For the text-containing cell, return its midpoint in [X, Y] coordinate format. 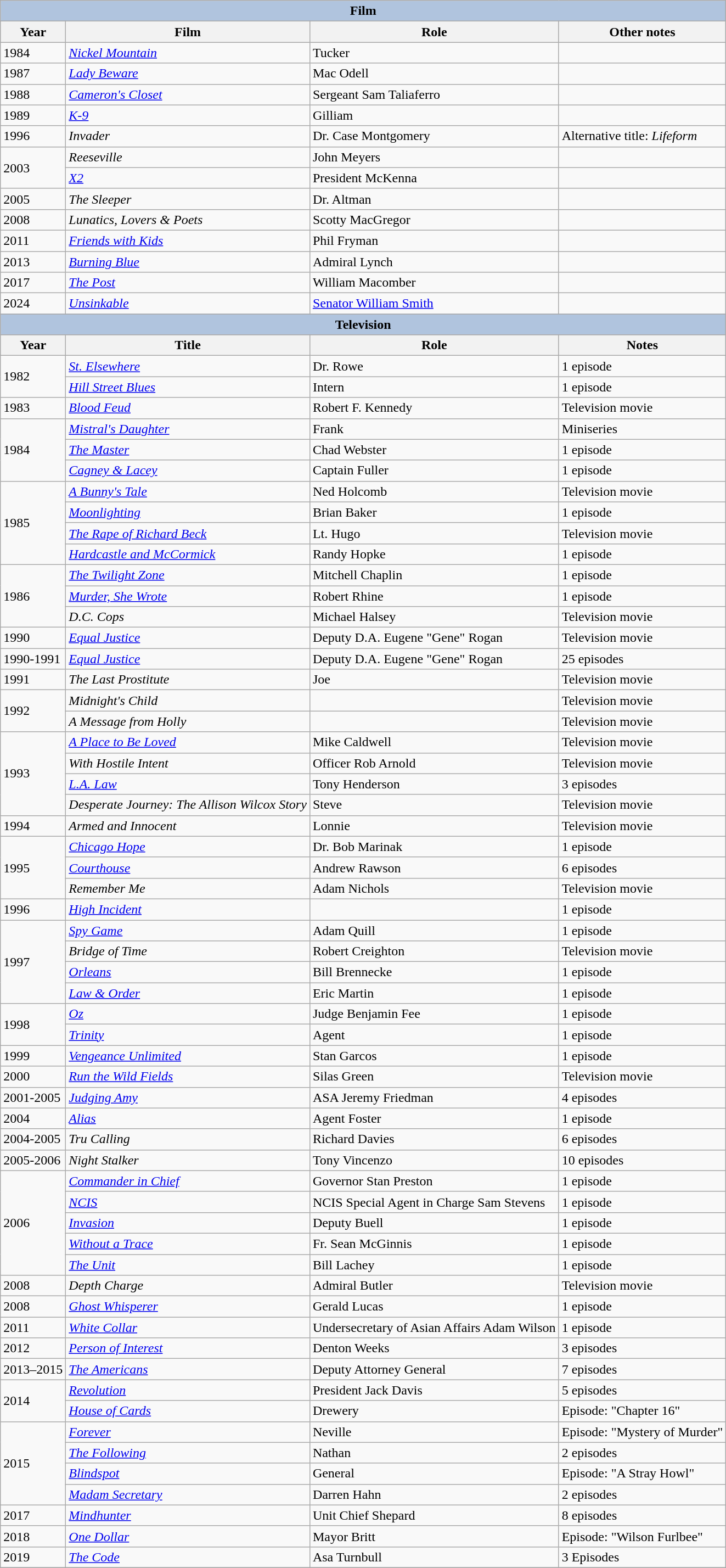
Fr. Sean McGinnis [434, 1244]
President McKenna [434, 178]
Murder, She Wrote [188, 596]
Asa Turnbull [434, 1557]
Courthouse [188, 867]
Commander in Chief [188, 1181]
Vengeance Unlimited [188, 1056]
The Rape of Richard Beck [188, 533]
2014 [33, 1401]
Night Stalker [188, 1160]
Judge Benjamin Fee [434, 1014]
Drewery [434, 1411]
Unit Chief Shepard [434, 1515]
Mac Odell [434, 74]
Darren Hahn [434, 1494]
Hardcastle and McCormick [188, 554]
Tony Vincenzo [434, 1160]
2001-2005 [33, 1097]
Tucker [434, 53]
Alternative title: Lifeform [642, 136]
10 episodes [642, 1160]
1994 [33, 826]
Admiral Butler [434, 1286]
Sergeant Sam Taliaferro [434, 94]
Denton Weeks [434, 1348]
Michael Halsey [434, 617]
Silas Green [434, 1077]
1992 [33, 711]
Cagney & Lacey [188, 471]
Blood Feud [188, 408]
The Last Prostitute [188, 680]
The Unit [188, 1264]
The Twilight Zone [188, 575]
Ghost Whisperer [188, 1307]
John Meyers [434, 157]
Eric Martin [434, 993]
Notes [642, 345]
1998 [33, 1024]
The Americans [188, 1369]
2015 [33, 1463]
Mindhunter [188, 1515]
8 episodes [642, 1515]
Richard Davies [434, 1139]
President Jack Davis [434, 1390]
1990 [33, 638]
Dr. Case Montgomery [434, 136]
2013–2015 [33, 1369]
2006 [33, 1223]
Oz [188, 1014]
Gilliam [434, 115]
2004-2005 [33, 1139]
Depth Charge [188, 1286]
Episode: "A Stray Howl" [642, 1474]
1985 [33, 523]
The Master [188, 450]
Randy Hopke [434, 554]
Phil Fryman [434, 240]
1991 [33, 680]
Invader [188, 136]
1986 [33, 596]
Tony Henderson [434, 784]
Spy Game [188, 931]
Trinity [188, 1035]
1999 [33, 1056]
Armed and Innocent [188, 826]
Alias [188, 1118]
Chicago Hope [188, 847]
Lunatics, Lovers & Poets [188, 220]
High Incident [188, 909]
Frank [434, 429]
Without a Trace [188, 1244]
The Following [188, 1453]
1988 [33, 94]
L.A. Law [188, 784]
Other notes [642, 32]
The Sleeper [188, 199]
Law & Order [188, 993]
Adam Nichols [434, 888]
2018 [33, 1536]
NCIS Special Agent in Charge Sam Stevens [434, 1202]
Joe [434, 680]
Remember Me [188, 888]
ASA Jeremy Friedman [434, 1097]
Mike Caldwell [434, 742]
1987 [33, 74]
Agent Foster [434, 1118]
Moonlighting [188, 512]
Episode: "Mystery of Murder" [642, 1432]
Agent [434, 1035]
Scotty MacGregor [434, 220]
1982 [33, 377]
Stan Garcos [434, 1056]
Midnight's Child [188, 701]
Orleans [188, 972]
Nickel Mountain [188, 53]
Hill Street Blues [188, 387]
2012 [33, 1348]
4 episodes [642, 1097]
Lady Beware [188, 74]
Officer Rob Arnold [434, 763]
2013 [33, 262]
A Place to Be Loved [188, 742]
House of Cards [188, 1411]
D.C. Cops [188, 617]
The Post [188, 283]
William Macomber [434, 283]
Captain Fuller [434, 471]
Bridge of Time [188, 951]
Cameron's Closet [188, 94]
2005 [33, 199]
7 episodes [642, 1369]
Adam Quill [434, 931]
1993 [33, 774]
25 episodes [642, 659]
Dr. Rowe [434, 366]
Miniseries [642, 429]
Judging Amy [188, 1097]
Lt. Hugo [434, 533]
Lonnie [434, 826]
Admiral Lynch [434, 262]
Forever [188, 1432]
Invasion [188, 1223]
5 episodes [642, 1390]
Intern [434, 387]
2005-2006 [33, 1160]
K-9 [188, 115]
1983 [33, 408]
Blindspot [188, 1474]
General [434, 1474]
Andrew Rawson [434, 867]
With Hostile Intent [188, 763]
Mitchell Chaplin [434, 575]
Nathan [434, 1453]
Reeseville [188, 157]
Run the Wild Fields [188, 1077]
Tru Calling [188, 1139]
1997 [33, 962]
2019 [33, 1557]
1990-1991 [33, 659]
Governor Stan Preston [434, 1181]
Revolution [188, 1390]
3 Episodes [642, 1557]
Episode: "Chapter 16" [642, 1411]
Robert F. Kennedy [434, 408]
Burning Blue [188, 262]
Friends with Kids [188, 240]
2000 [33, 1077]
2003 [33, 167]
St. Elsewhere [188, 366]
Television [363, 324]
Mistral's Daughter [188, 429]
Title [188, 345]
Brian Baker [434, 512]
Bill Brennecke [434, 972]
Person of Interest [188, 1348]
Madam Secretary [188, 1494]
White Collar [188, 1328]
Senator William Smith [434, 304]
2004 [33, 1118]
The Code [188, 1557]
Desperate Journey: The Allison Wilcox Story [188, 805]
Unsinkable [188, 304]
Robert Creighton [434, 951]
1989 [33, 115]
NCIS [188, 1202]
Dr. Bob Marinak [434, 847]
Robert Rhine [434, 596]
X2 [188, 178]
A Bunny's Tale [188, 491]
Dr. Altman [434, 199]
Mayor Britt [434, 1536]
Undersecretary of Asian Affairs Adam Wilson [434, 1328]
1995 [33, 867]
Bill Lachey [434, 1264]
Steve [434, 805]
Neville [434, 1432]
Gerald Lucas [434, 1307]
Ned Holcomb [434, 491]
Episode: "Wilson Furlbee" [642, 1536]
Deputy Attorney General [434, 1369]
2024 [33, 304]
Chad Webster [434, 450]
Deputy Buell [434, 1223]
One Dollar [188, 1536]
A Message from Holly [188, 721]
